Identify which cell holds the provided text, then report its [X, Y] central coordinate. 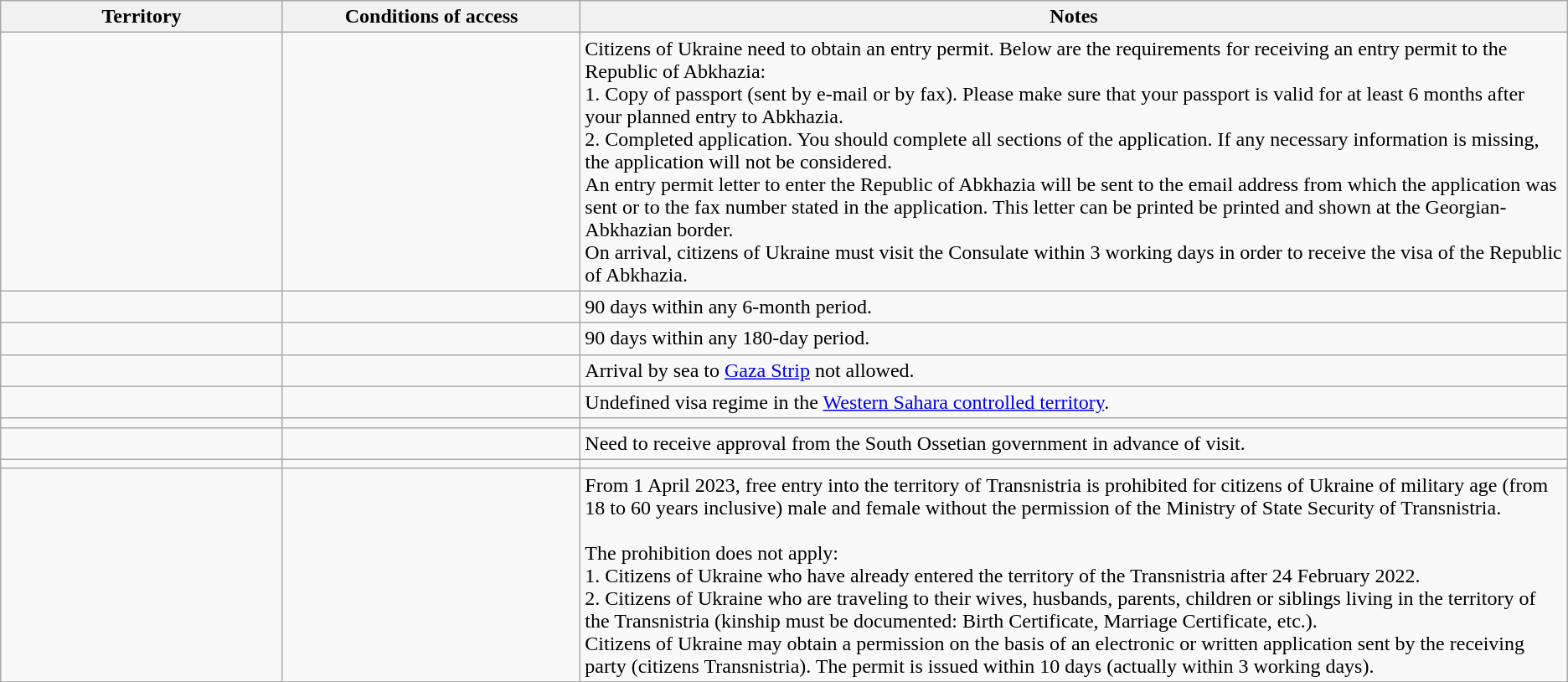
Undefined visa regime in the Western Sahara controlled territory. [1074, 402]
Arrival by sea to Gaza Strip not allowed. [1074, 370]
90 days within any 6-month period. [1074, 307]
Conditions of access [431, 17]
Need to receive approval from the South Ossetian government in advance of visit. [1074, 443]
Territory [142, 17]
Notes [1074, 17]
90 days within any 180-day period. [1074, 338]
